Pinpoint the cell where the given text exists, returning its [X, Y] midpoint coordinate. 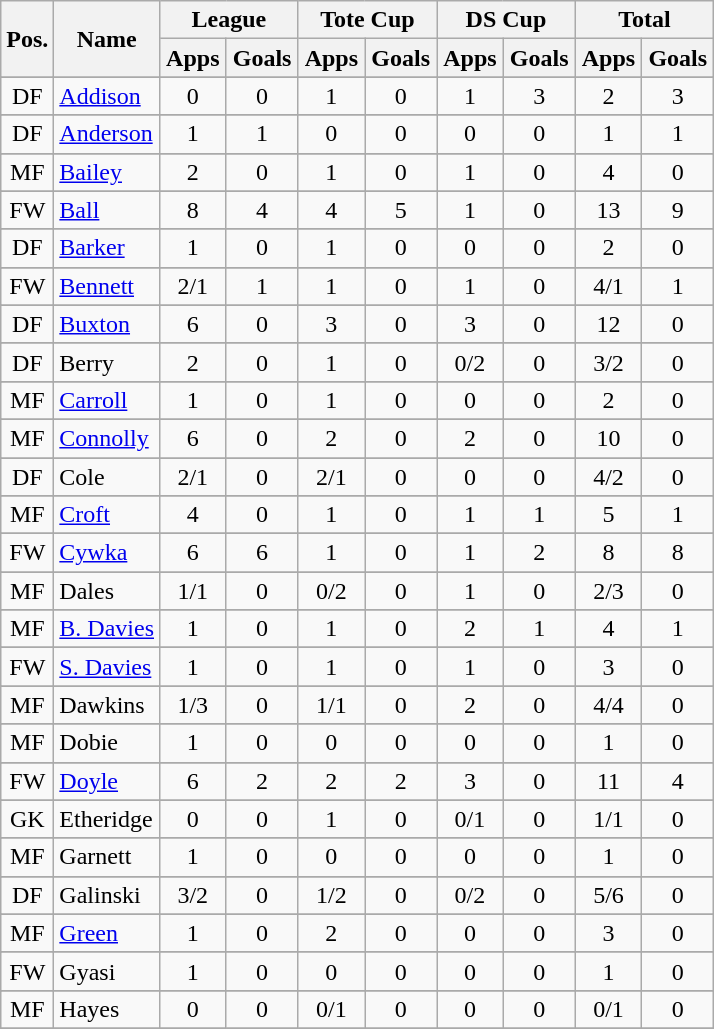
2/3 [608, 591]
4/1 [608, 286]
Connolly [107, 438]
Barker [107, 248]
Pos. [28, 39]
Dawkins [107, 705]
9 [678, 210]
13 [608, 210]
S. Davies [107, 667]
1/2 [332, 895]
Cole [107, 477]
12 [608, 324]
Bailey [107, 172]
1/3 [194, 705]
League [230, 20]
Berry [107, 362]
Ball [107, 210]
Total [644, 20]
Hayes [107, 1009]
Carroll [107, 400]
5/6 [608, 895]
Name [107, 39]
Galinski [107, 895]
Croft [107, 515]
11 [608, 781]
DS Cup [506, 20]
GK [28, 819]
Tote Cup [368, 20]
10 [608, 438]
Bennett [107, 286]
Garnett [107, 857]
B. Davies [107, 629]
Addison [107, 96]
Doyle [107, 781]
Dobie [107, 743]
Cywka [107, 553]
Etheridge [107, 819]
Green [107, 933]
4/2 [608, 477]
Gyasi [107, 971]
4/4 [608, 705]
Anderson [107, 134]
Buxton [107, 324]
Dales [107, 591]
